Pinpoint the cell where the given text exists, returning its (X, Y) midpoint coordinate. 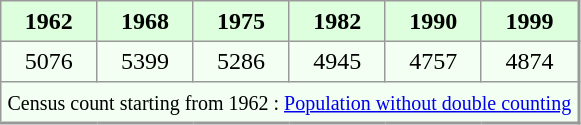
5076 (49, 61)
1990 (433, 21)
4757 (433, 61)
1968 (145, 21)
4945 (337, 61)
Census count starting from 1962 : Population without double counting (290, 102)
1975 (241, 21)
4874 (530, 61)
5399 (145, 61)
1982 (337, 21)
5286 (241, 61)
1962 (49, 21)
1999 (530, 21)
